Search for the cell housing the specified text and yield its (X, Y) center coordinate. 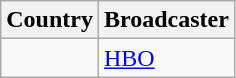
HBO (166, 58)
Broadcaster (166, 20)
Country (50, 20)
